For the text-containing cell, return its midpoint in (X, Y) coordinate format. 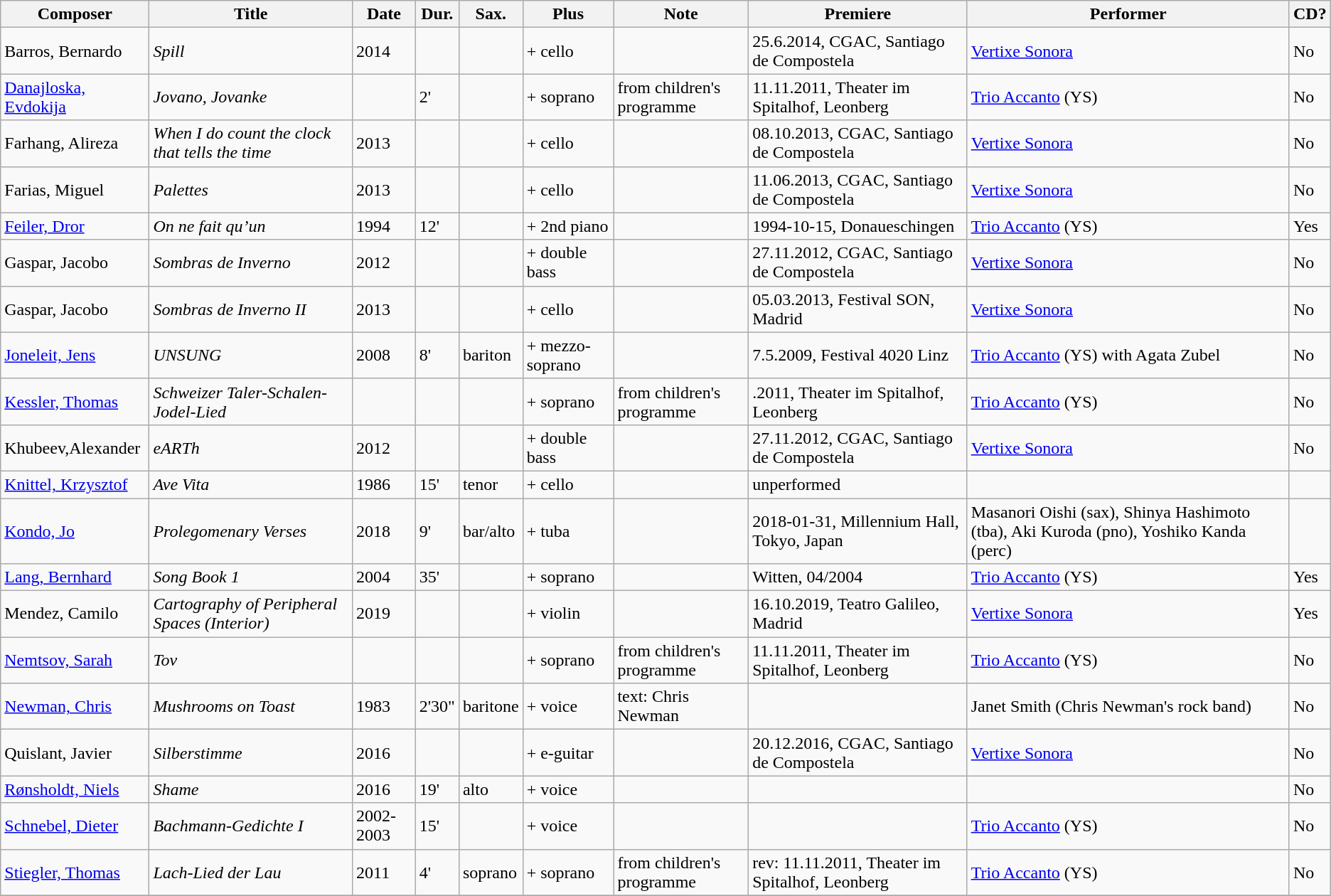
eARTh (251, 448)
Jovano, Jovanke (251, 97)
Farias, Miguel (75, 189)
+ e-guitar (568, 752)
8' (437, 356)
Sombras de Inverno (251, 263)
Date (384, 14)
Dur. (437, 14)
35' (437, 577)
Spill (251, 51)
text: Chris Newman (681, 707)
Silberstimme (251, 752)
Farhang, Alireza (75, 144)
Knittel, Krzysztof (75, 484)
On ne fait qu’un (251, 226)
+ 2nd piano (568, 226)
Witten, 04/2004 (858, 577)
Palettes (251, 189)
Khubeev,Alexander (75, 448)
05.03.2013, Festival SON, Madrid (858, 309)
Plus (568, 14)
Barros, Bernardo (75, 51)
2' (437, 97)
25.6.2014, CGAC, Santiago de Compostela (858, 51)
tenor (491, 484)
Quislant, Javier (75, 752)
2002-2003 (384, 826)
Mendez, Camilo (75, 614)
Tov (251, 660)
Song Book 1 (251, 577)
Prolegomenary Verses (251, 530)
soprano (491, 872)
Lach-Lied der Lau (251, 872)
Bachmann-Gedichte I (251, 826)
.2011, Theater im Spitalhof, Leonberg (858, 401)
19' (437, 789)
16.10.2019, Teatro Galileo, Madrid (858, 614)
Performer (1128, 14)
Masanori Oishi (sax), Shinya Hashimoto (tba), Aki Kuroda (pno), Yoshiko Kanda (perc) (1128, 530)
Sax. (491, 14)
Title (251, 14)
Cartography of Peripheral Spaces (Interior) (251, 614)
Kondo, Jo (75, 530)
Rønsholdt, Niels (75, 789)
bariton (491, 356)
+ violin (568, 614)
rev: 11.11.2011, Theater im Spitalhof, Leonberg (858, 872)
unperformed (858, 484)
Stiegler, Thomas (75, 872)
20.12.2016, CGAC, Santiago de Compostela (858, 752)
4' (437, 872)
When I do count the clock that tells the time (251, 144)
Newman, Chris (75, 707)
+ tuba (568, 530)
2018 (384, 530)
1994-10-15, Donaueschingen (858, 226)
Premiere (858, 14)
Nemtsov, Sarah (75, 660)
baritone (491, 707)
Composer (75, 14)
08.10.2013, CGAC, Santiago de Compostela (858, 144)
CD? (1310, 14)
1986 (384, 484)
Sombras de Inverno II (251, 309)
12' (437, 226)
Joneleit, Jens (75, 356)
9' (437, 530)
2014 (384, 51)
Janet Smith (Chris Newman's rock band) (1128, 707)
alto (491, 789)
UNSUNG (251, 356)
Trio Accanto (YS) with Agata Zubel (1128, 356)
Feiler, Dror (75, 226)
Mushrooms on Toast (251, 707)
2008 (384, 356)
Shame (251, 789)
+ mezzo-soprano (568, 356)
7.5.2009, Festival 4020 Linz (858, 356)
Kessler, Thomas (75, 401)
Schnebel, Dieter (75, 826)
2011 (384, 872)
bar/alto (491, 530)
2004 (384, 577)
1983 (384, 707)
Ave Vita (251, 484)
1994 (384, 226)
Note (681, 14)
11.06.2013, CGAC, Santiago de Compostela (858, 189)
2'30" (437, 707)
2018-01-31, Millennium Hall, Tokyo, Japan (858, 530)
Danajloska, Evdokija (75, 97)
Lang, Bernhard (75, 577)
2019 (384, 614)
Schweizer Taler-Schalen-Jodel-Lied (251, 401)
